Provide the [x, y] coordinate of the cell's center where the given text is located.  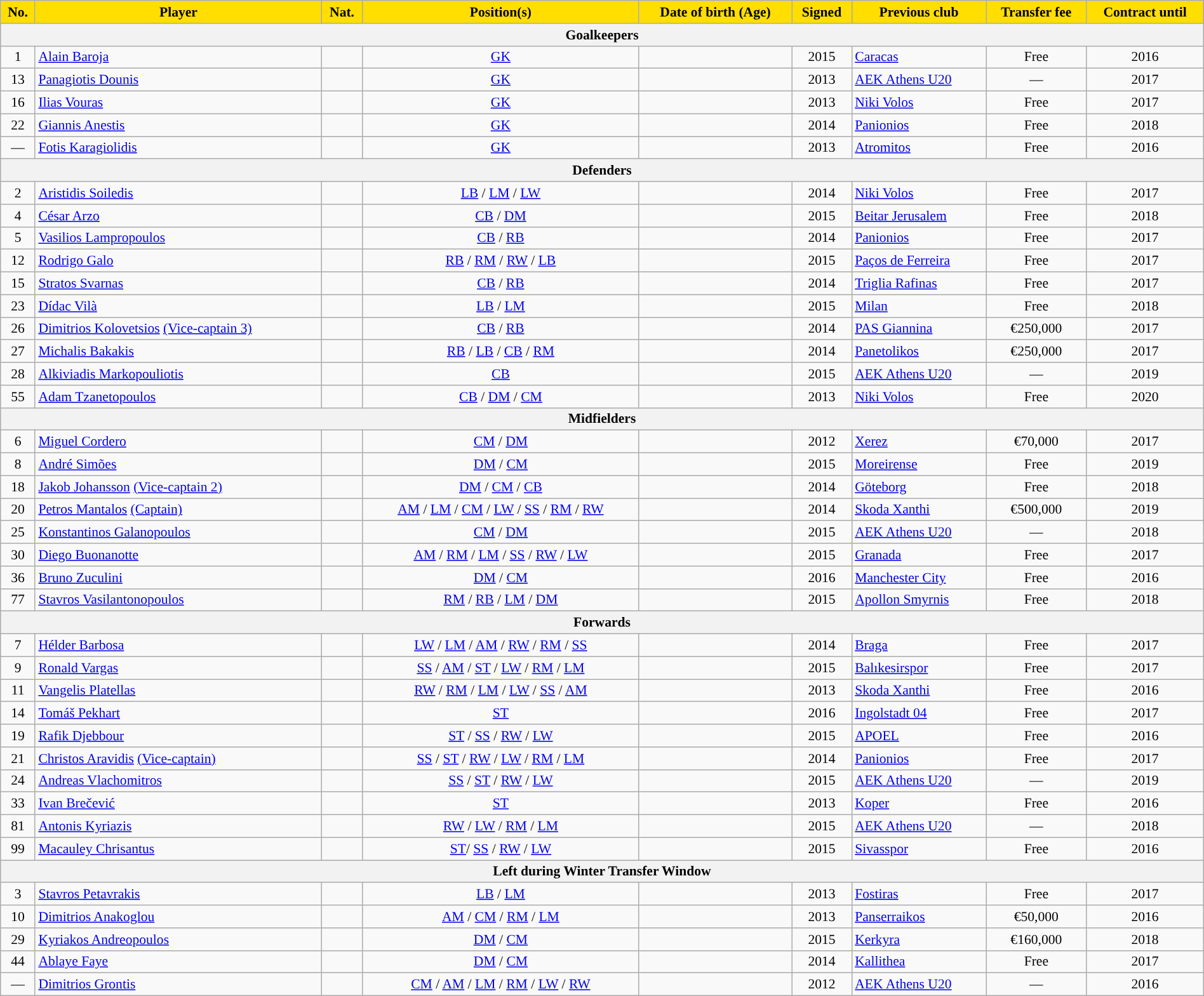
Dimitrios Anakoglou [178, 917]
16 [18, 103]
Aristidis Soiledis [178, 193]
Ivan Brečević [178, 804]
Signed [822, 12]
22 [18, 125]
Xerez [919, 442]
Stavros Vasilantonopoulos [178, 600]
27 [18, 352]
Triglia Rafinas [919, 284]
Panagiotis Dounis [178, 80]
Ablaye Faye [178, 962]
Position(s) [501, 12]
8 [18, 465]
CB / DM / CM [501, 397]
Rodrigo Galo [178, 261]
RW / LW / RM / LM [501, 827]
LB / LM / LW [501, 193]
Midfielders [602, 419]
25 [18, 533]
CB / DM [501, 216]
Diego Buonanotte [178, 555]
Panserraikos [919, 917]
€70,000 [1036, 442]
PAS Giannina [919, 329]
Giannis Anestis [178, 125]
No. [18, 12]
10 [18, 917]
Left during Winter Transfer Window [602, 872]
Stratos Svarnas [178, 284]
SS / ST / RW / LW / RM / LM [501, 759]
Vasilios Lampropoulos [178, 238]
€50,000 [1036, 917]
Apollon Smyrnis [919, 600]
Contract until [1145, 12]
Fostiras [919, 894]
Koper [919, 804]
Dimitrios Grontis [178, 985]
Goalkeepers [602, 35]
Transfer fee [1036, 12]
3 [18, 894]
Manchester City [919, 578]
33 [18, 804]
23 [18, 306]
20 [18, 510]
Konstantinos Galanopoulos [178, 533]
Jakob Johansson (Vice-captain 2) [178, 487]
Previous club [919, 12]
Adam Tzanetopoulos [178, 397]
Kerkyra [919, 940]
Stavros Petavrakis [178, 894]
81 [18, 827]
Panetolikos [919, 352]
19 [18, 736]
Braga [919, 646]
APOEL [919, 736]
RW / RM / LM / LW / SS / AM [501, 691]
Macauley Chrisantus [178, 849]
Miguel Cordero [178, 442]
5 [18, 238]
César Arzo [178, 216]
ST / SS / RW / LW [501, 736]
€160,000 [1036, 940]
26 [18, 329]
Dídac Vilà [178, 306]
Vangelis Platellas [178, 691]
77 [18, 600]
18 [18, 487]
AM / LM / CM / LW / SS / RM / RW [501, 510]
RB / LB / CB / RM [501, 352]
Fotis Karagiolidis [178, 148]
€500,000 [1036, 510]
44 [18, 962]
55 [18, 397]
Göteborg [919, 487]
ST/ SS / RW / LW [501, 849]
1 [18, 57]
Forwards [602, 623]
7 [18, 646]
Tomáš Pekhart [178, 714]
Beitar Jerusalem [919, 216]
Kallithea [919, 962]
Paços de Ferreira [919, 261]
13 [18, 80]
LW / LM / AM / RW / RM / SS [501, 646]
28 [18, 374]
99 [18, 849]
36 [18, 578]
Caracas [919, 57]
Ingolstadt 04 [919, 714]
12 [18, 261]
Ronald Vargas [178, 668]
Andreas Vlachomitros [178, 781]
Moreirense [919, 465]
CM / AM / LM / RM / LW / RW [501, 985]
4 [18, 216]
Bruno Zuculini [178, 578]
Petros Mantalos (Captain) [178, 510]
9 [18, 668]
Nat. [342, 12]
SS / ST / RW / LW [501, 781]
Alkiviadis Markopouliotis [178, 374]
Date of birth (Age) [715, 12]
AM / CM / RM / LM [501, 917]
Dimitrios Kolovetsios (Vice-captain 3) [178, 329]
Sivasspor [919, 849]
CB [501, 374]
Alain Baroja [178, 57]
André Simões [178, 465]
6 [18, 442]
Hélder Barbosa [178, 646]
Defenders [602, 171]
24 [18, 781]
30 [18, 555]
Milan [919, 306]
AM / RM / LM / SS / RW / LW [501, 555]
Balıkesirspor [919, 668]
RM / RB / LM / DM [501, 600]
2 [18, 193]
Christos Aravidis (Vice-captain) [178, 759]
21 [18, 759]
29 [18, 940]
Antonis Kyriazis [178, 827]
Atromitos [919, 148]
SS / AM / ST / LW / RM / LM [501, 668]
15 [18, 284]
Ilias Vouras [178, 103]
RB / RM / RW / LB [501, 261]
Kyriakos Andreopoulos [178, 940]
11 [18, 691]
Player [178, 12]
14 [18, 714]
Granada [919, 555]
Rafik Djebbour [178, 736]
DM / CM / CB [501, 487]
Michalis Bakakis [178, 352]
2020 [1145, 397]
